Extract the [x, y] coordinate from the center of the cell holding the provided text.  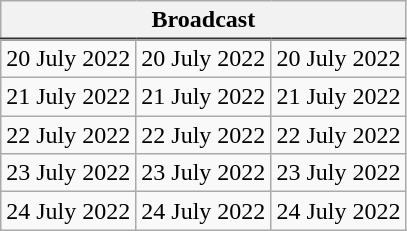
Broadcast [204, 20]
